Find where the given text appears and provide that cell's center as [x, y] coordinate. 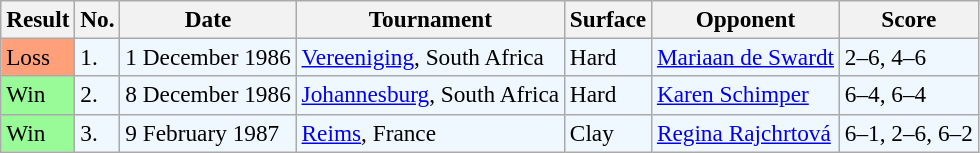
No. [98, 19]
Surface [608, 19]
Reims, France [430, 133]
3. [98, 133]
Score [908, 19]
Clay [608, 133]
9 February 1987 [208, 133]
Opponent [746, 19]
Result [38, 19]
1 December 1986 [208, 57]
Vereeniging, South Africa [430, 57]
Mariaan de Swardt [746, 57]
2. [98, 95]
6–1, 2–6, 6–2 [908, 133]
Regina Rajchrtová [746, 133]
2–6, 4–6 [908, 57]
Tournament [430, 19]
1. [98, 57]
Karen Schimper [746, 95]
Loss [38, 57]
6–4, 6–4 [908, 95]
8 December 1986 [208, 95]
Johannesburg, South Africa [430, 95]
Date [208, 19]
